Extract the (X, Y) coordinate from the center of the cell holding the provided text.  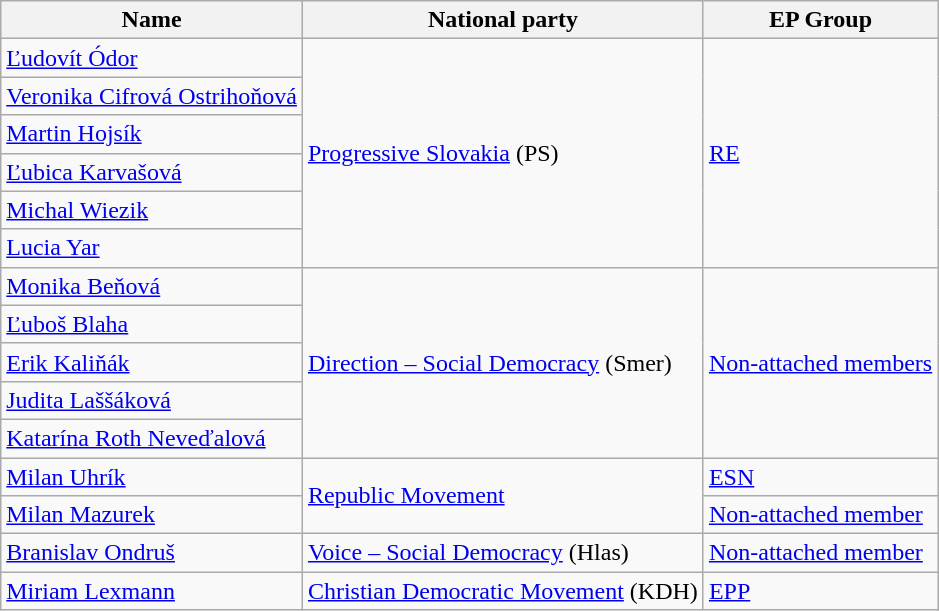
Milan Mazurek (152, 515)
Judita Laššáková (152, 400)
Milan Uhrík (152, 477)
Ľuboš Blaha (152, 324)
RE (820, 153)
Ľudovít Ódor (152, 58)
Martin Hojsík (152, 134)
Progressive Slovakia (PS) (502, 153)
Miriam Lexmann (152, 591)
Non-attached members (820, 362)
Name (152, 20)
Veronika Cifrová Ostrihoňová (152, 96)
Republic Movement (502, 496)
Branislav Ondruš (152, 553)
EPP (820, 591)
Lucia Yar (152, 248)
Erik Kaliňák (152, 362)
Katarína Roth Neveďalová (152, 438)
Ľubica Karvašová (152, 172)
EP Group (820, 20)
National party (502, 20)
Voice – Social Democracy (Hlas) (502, 553)
Monika Beňová (152, 286)
Direction – Social Democracy (Smer) (502, 362)
Christian Democratic Movement (KDH) (502, 591)
Michal Wiezik (152, 210)
ESN (820, 477)
